Return [X, Y] of the center of cell containing provided text 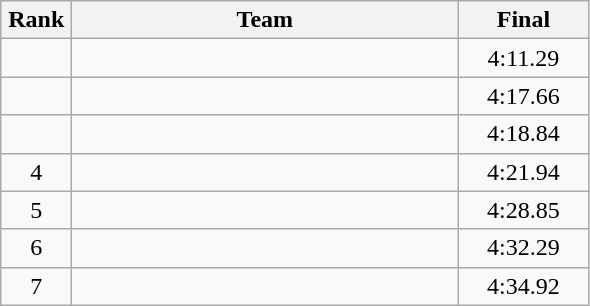
4:18.84 [524, 134]
Team [265, 20]
4:11.29 [524, 58]
7 [36, 286]
6 [36, 248]
4 [36, 172]
4:21.94 [524, 172]
4:17.66 [524, 96]
4:34.92 [524, 286]
5 [36, 210]
Final [524, 20]
4:28.85 [524, 210]
4:32.29 [524, 248]
Rank [36, 20]
